Capture the cell that displays the provided text and extract its (x, y) central coordinate. 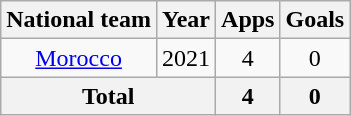
National team (79, 20)
Morocco (79, 58)
Goals (315, 20)
Total (108, 96)
Year (186, 20)
Apps (248, 20)
2021 (186, 58)
